Return the (x, y) coordinate for the center point of the cell that contains the specified text.  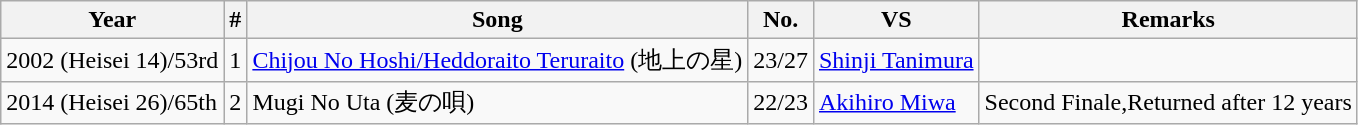
Mugi No Uta (麦の唄) (498, 102)
Remarks (1168, 20)
2 (236, 102)
Akihiro Miwa (896, 102)
Year (112, 20)
Chijou No Hoshi/Heddoraito Teruraito (地上の星) (498, 60)
# (236, 20)
Shinji Tanimura (896, 60)
VS (896, 20)
2014 (Heisei 26)/65th (112, 102)
1 (236, 60)
Song (498, 20)
Second Finale,Returned after 12 years (1168, 102)
2002 (Heisei 14)/53rd (112, 60)
23/27 (781, 60)
No. (781, 20)
22/23 (781, 102)
